Extract the (x, y) coordinate from the center of the cell holding the provided text.  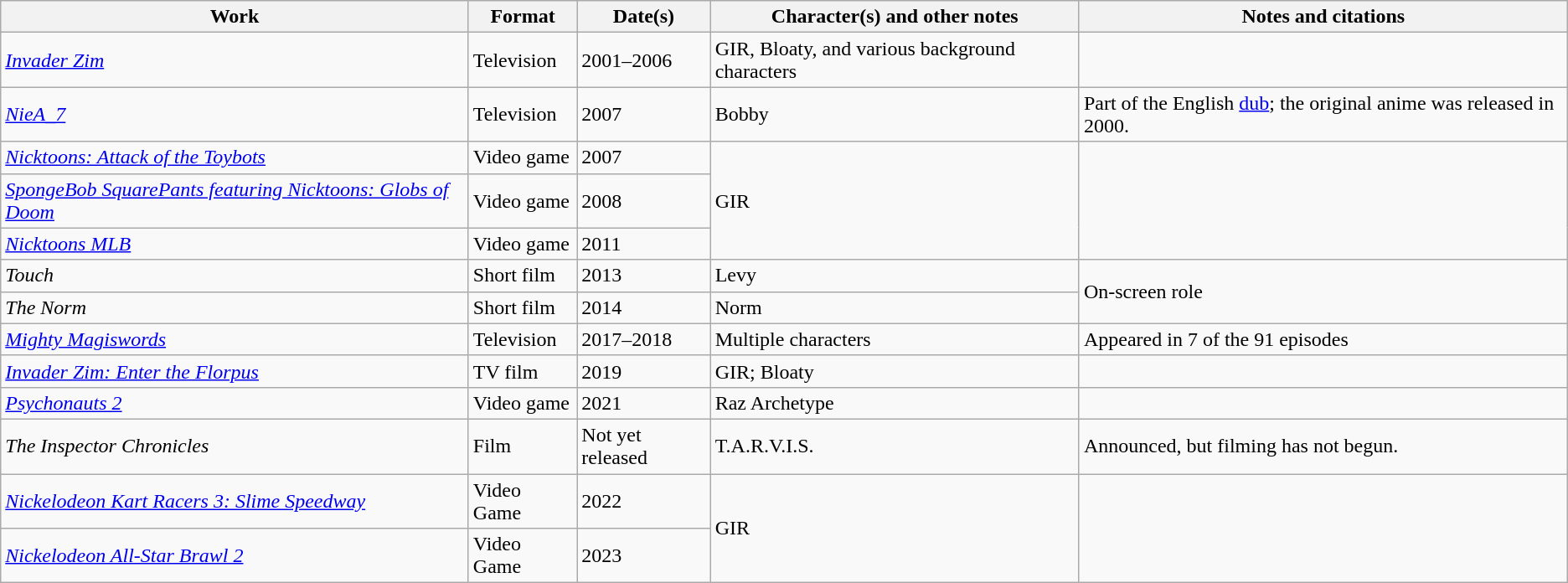
Norm (895, 307)
Levy (895, 276)
Nickelodeon All-Star Brawl 2 (235, 556)
Work (235, 17)
The Inspector Chronicles (235, 446)
Nicktoons: Attack of the Toybots (235, 157)
TV film (523, 371)
2021 (643, 403)
2022 (643, 501)
Date(s) (643, 17)
Part of the English dub; the original anime was released in 2000. (1323, 114)
2019 (643, 371)
Nickelodeon Kart Racers 3: Slime Speedway (235, 501)
2008 (643, 201)
2011 (643, 244)
Announced, but filming has not begun. (1323, 446)
Raz Archetype (895, 403)
Nicktoons MLB (235, 244)
Touch (235, 276)
2023 (643, 556)
NieA_7 (235, 114)
T.A.R.V.I.S. (895, 446)
SpongeBob SquarePants featuring Nicktoons: Globs of Doom (235, 201)
Psychonauts 2 (235, 403)
The Norm (235, 307)
Multiple characters (895, 339)
Invader Zim: Enter the Florpus (235, 371)
Notes and citations (1323, 17)
2001–2006 (643, 60)
2014 (643, 307)
Format (523, 17)
Appeared in 7 of the 91 episodes (1323, 339)
On-screen role (1323, 291)
2013 (643, 276)
Film (523, 446)
GIR, Bloaty, and various background characters (895, 60)
Bobby (895, 114)
Not yet released (643, 446)
2017–2018 (643, 339)
Character(s) and other notes (895, 17)
GIR; Bloaty (895, 371)
Mighty Magiswords (235, 339)
Invader Zim (235, 60)
